Detect which cell encompasses the target text, then output its (X, Y) center coordinate. 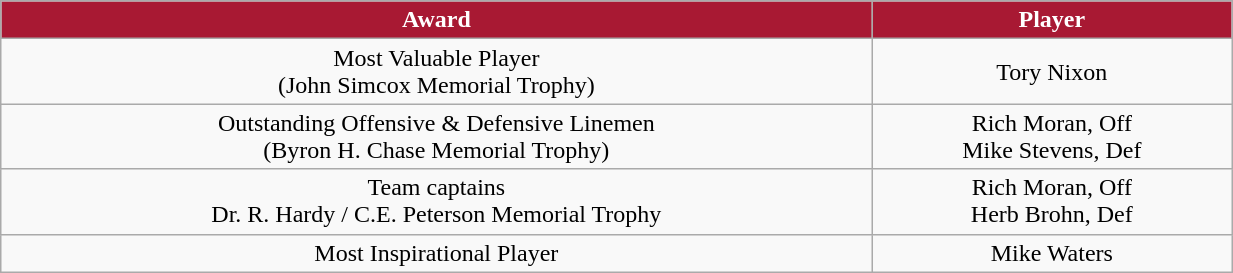
Rich Moran, OffHerb Brohn, Def (1052, 202)
Outstanding Offensive & Defensive Linemen(Byron H. Chase Memorial Trophy) (436, 136)
Most Inspirational Player (436, 253)
Most Valuable Player(John Simcox Memorial Trophy) (436, 72)
Rich Moran, OffMike Stevens, Def (1052, 136)
Player (1052, 20)
Mike Waters (1052, 253)
Tory Nixon (1052, 72)
Award (436, 20)
Team captainsDr. R. Hardy / C.E. Peterson Memorial Trophy (436, 202)
